Capture the cell that displays the provided text and extract its (x, y) central coordinate. 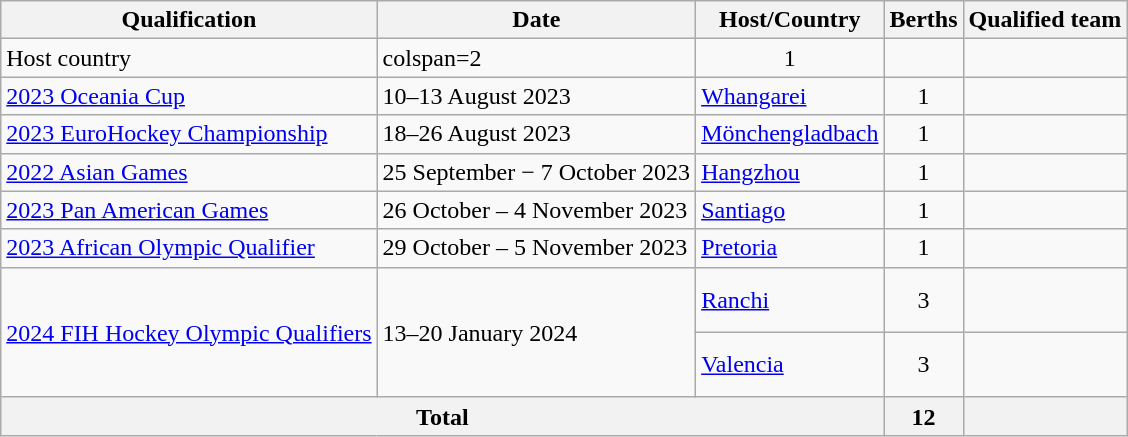
Pretoria (790, 248)
Mönchengladbach (790, 134)
Qualification (189, 20)
13–20 January 2024 (536, 332)
2023 Pan American Games (189, 210)
Date (536, 20)
26 October – 4 November 2023 (536, 210)
Whangarei (790, 96)
2023 African Olympic Qualifier (189, 248)
Santiago (790, 210)
Qualified team (1045, 20)
2023 Oceania Cup (189, 96)
Total (442, 416)
12 (924, 416)
Berths (924, 20)
18–26 August 2023 (536, 134)
2024 FIH Hockey Olympic Qualifiers (189, 332)
2022 Asian Games (189, 172)
10–13 August 2023 (536, 96)
Host country (189, 58)
Ranchi (790, 300)
colspan=2 (536, 58)
25 September − 7 October 2023 (536, 172)
Hangzhou (790, 172)
29 October – 5 November 2023 (536, 248)
Valencia (790, 364)
Host/Country (790, 20)
2023 EuroHockey Championship (189, 134)
